Output the [x, y] coordinate of the center of the cell containing the given text.  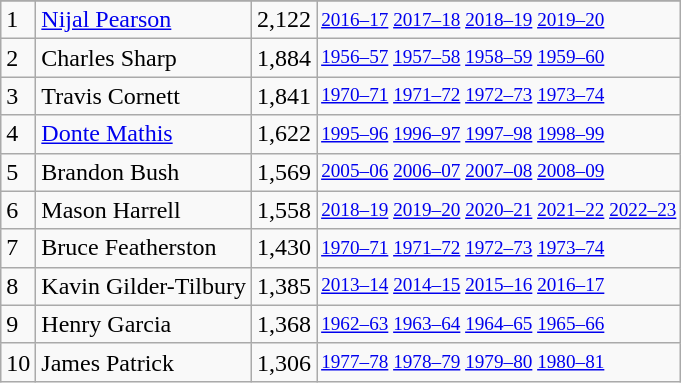
James Patrick [144, 362]
Travis Cornett [144, 96]
5 [18, 172]
1995–96 1996–97 1997–98 1998–99 [499, 134]
10 [18, 362]
2 [18, 58]
1,884 [284, 58]
2013–14 2014–15 2015–16 2016–17 [499, 286]
1962–63 1963–64 1964–65 1965–66 [499, 324]
Brandon Bush [144, 172]
8 [18, 286]
2016–17 2017–18 2018–19 2019–20 [499, 20]
2018–19 2019–20 2020–21 2021–22 2022–23 [499, 210]
Bruce Featherston [144, 248]
Charles Sharp [144, 58]
2,122 [284, 20]
Henry Garcia [144, 324]
1,385 [284, 286]
6 [18, 210]
1,569 [284, 172]
1,622 [284, 134]
9 [18, 324]
1,368 [284, 324]
1,306 [284, 362]
1,558 [284, 210]
1977–78 1978–79 1979–80 1980–81 [499, 362]
1956–57 1957–58 1958–59 1959–60 [499, 58]
Mason Harrell [144, 210]
4 [18, 134]
Donte Mathis [144, 134]
3 [18, 96]
1,841 [284, 96]
1 [18, 20]
Nijal Pearson [144, 20]
2005–06 2006–07 2007–08 2008–09 [499, 172]
Kavin Gilder-Tilbury [144, 286]
7 [18, 248]
1,430 [284, 248]
